Capture the cell that displays the provided text and extract its (x, y) central coordinate. 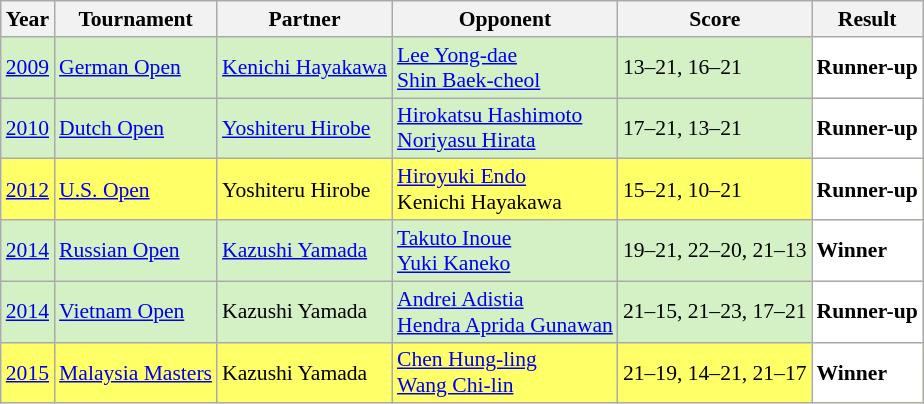
21–19, 14–21, 21–17 (715, 372)
Chen Hung-ling Wang Chi-lin (505, 372)
Tournament (136, 19)
German Open (136, 68)
15–21, 10–21 (715, 190)
Lee Yong-dae Shin Baek-cheol (505, 68)
Year (28, 19)
Vietnam Open (136, 312)
2015 (28, 372)
2012 (28, 190)
Kenichi Hayakawa (304, 68)
17–21, 13–21 (715, 128)
21–15, 21–23, 17–21 (715, 312)
Dutch Open (136, 128)
Andrei Adistia Hendra Aprida Gunawan (505, 312)
Partner (304, 19)
2009 (28, 68)
Takuto Inoue Yuki Kaneko (505, 250)
Hirokatsu Hashimoto Noriyasu Hirata (505, 128)
Opponent (505, 19)
13–21, 16–21 (715, 68)
Russian Open (136, 250)
19–21, 22–20, 21–13 (715, 250)
2010 (28, 128)
Malaysia Masters (136, 372)
Hiroyuki Endo Kenichi Hayakawa (505, 190)
U.S. Open (136, 190)
Score (715, 19)
Result (868, 19)
